Capture the cell that displays the provided text and extract its [x, y] central coordinate. 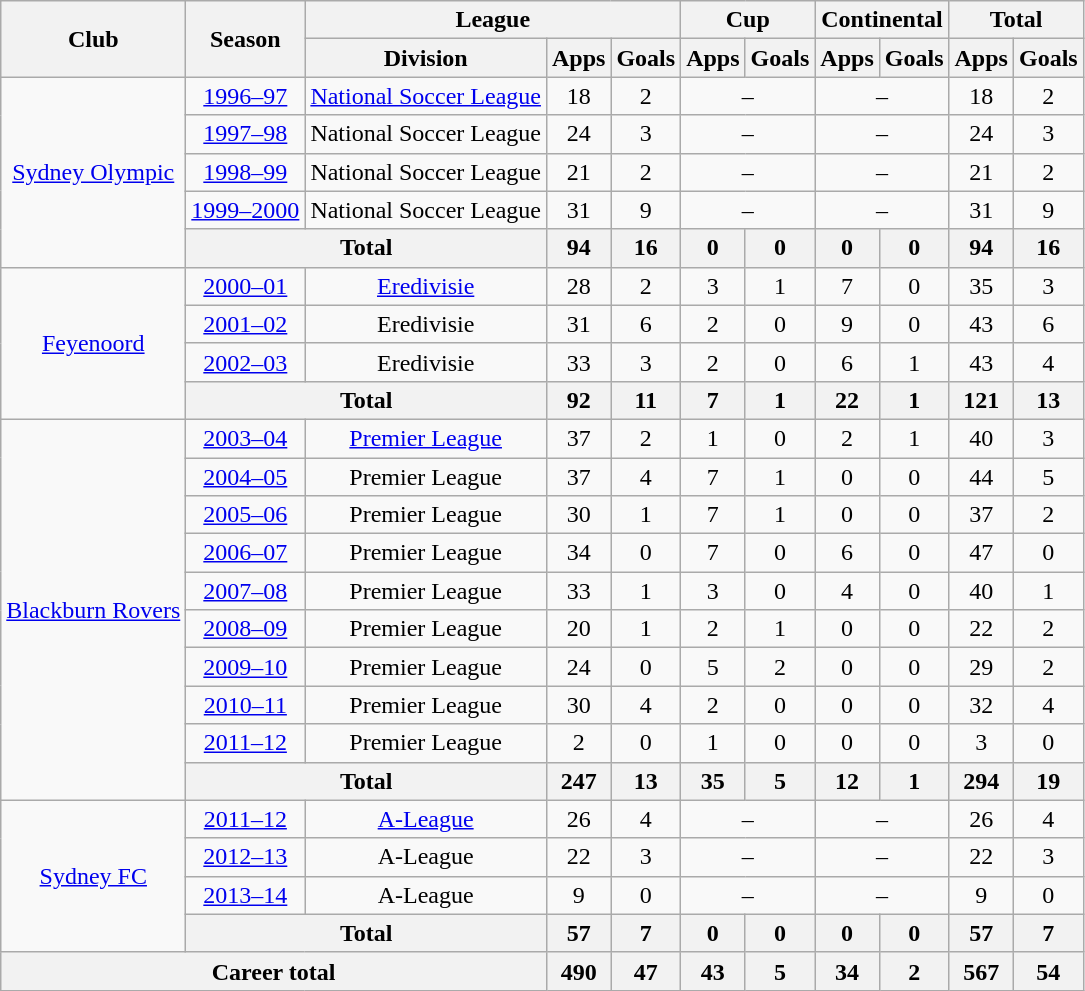
Blackburn Rovers [94, 610]
1999–2000 [246, 210]
11 [646, 400]
28 [578, 286]
29 [981, 667]
12 [847, 781]
294 [981, 781]
2012–13 [246, 857]
Feyenoord [94, 343]
19 [1048, 781]
32 [981, 705]
Continental [882, 20]
Season [246, 39]
1998–99 [246, 172]
20 [578, 629]
2013–14 [246, 895]
2003–04 [246, 438]
247 [578, 781]
490 [578, 971]
Career total [274, 971]
Sydney FC [94, 876]
2001–02 [246, 324]
Sydney Olympic [94, 172]
2008–09 [246, 629]
54 [1048, 971]
121 [981, 400]
44 [981, 477]
2004–05 [246, 477]
Club [94, 39]
2010–11 [246, 705]
2009–10 [246, 667]
1997–98 [246, 134]
2000–01 [246, 286]
2005–06 [246, 515]
League [493, 20]
92 [578, 400]
1996–97 [246, 96]
Cup [748, 20]
2007–08 [246, 591]
Division [426, 58]
2006–07 [246, 553]
567 [981, 971]
2002–03 [246, 362]
